Capture the cell that displays the provided text and extract its (x, y) central coordinate. 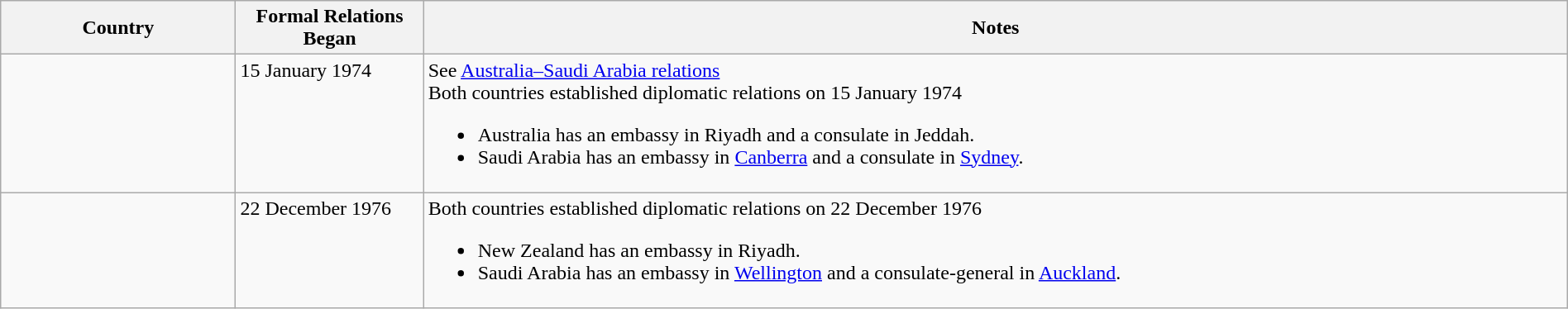
Notes (996, 28)
Formal Relations Began (329, 28)
Country (118, 28)
15 January 1974 (329, 124)
22 December 1976 (329, 250)
